Identify which cell holds the provided text, then report its [x, y] central coordinate. 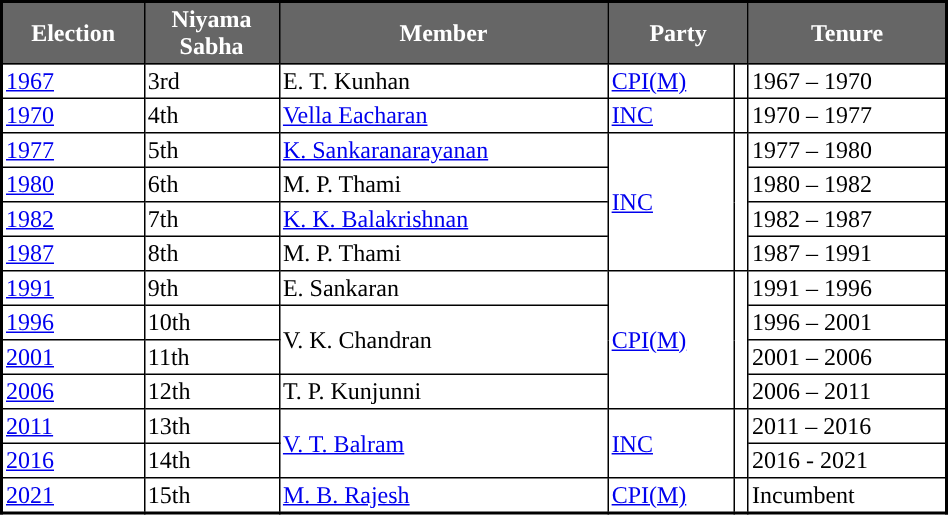
2006 – 2011 [847, 391]
2011 – 2016 [847, 426]
Election [74, 33]
1980 – 1982 [847, 184]
12th [212, 391]
1970 [74, 115]
8th [212, 253]
Incumbent [847, 496]
1977 – 1980 [847, 150]
1996 – 2001 [847, 322]
1987 [74, 253]
1980 [74, 184]
1970 – 1977 [847, 115]
1982 – 1987 [847, 219]
1996 [74, 322]
13th [212, 426]
3rd [212, 81]
T. P. Kunjunni [444, 391]
2016 - 2021 [847, 460]
15th [212, 496]
1991 [74, 288]
14th [212, 460]
NiyamaSabha [212, 33]
10th [212, 322]
1987 – 1991 [847, 253]
K. Sankaranarayanan [444, 150]
7th [212, 219]
Tenure [847, 33]
Party [678, 33]
2001 – 2006 [847, 357]
4th [212, 115]
Member [444, 33]
V. T. Balram [444, 444]
M. B. Rajesh [444, 496]
1977 [74, 150]
11th [212, 357]
1967 – 1970 [847, 81]
2011 [74, 426]
6th [212, 184]
K. K. Balakrishnan [444, 219]
Vella Eacharan [444, 115]
2001 [74, 357]
1967 [74, 81]
V. K. Chandran [444, 340]
E. Sankaran [444, 288]
2006 [74, 391]
E. T. Kunhan [444, 81]
1982 [74, 219]
2016 [74, 460]
1991 – 1996 [847, 288]
9th [212, 288]
2021 [74, 496]
5th [212, 150]
